Search for the cell housing the specified text and yield its (x, y) center coordinate. 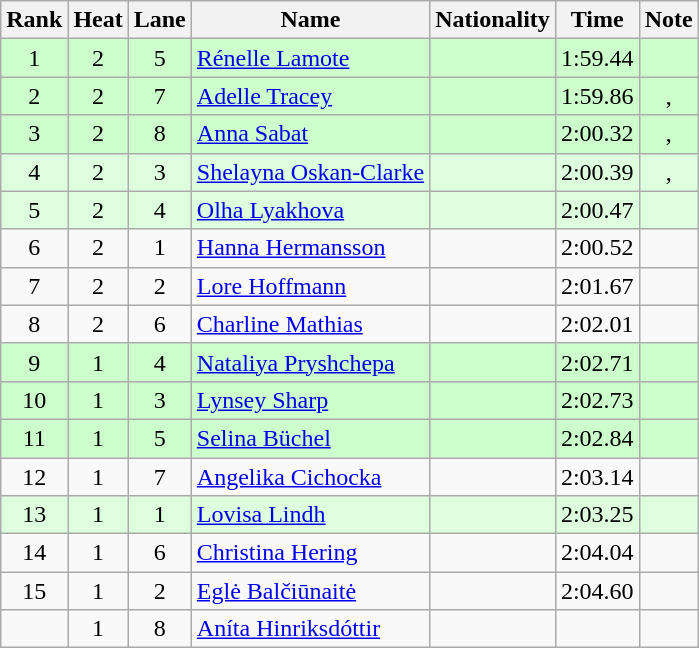
Olha Lyakhova (310, 210)
13 (34, 515)
2:04.60 (597, 591)
Rénelle Lamote (310, 58)
Lovisa Lindh (310, 515)
Lane (160, 20)
11 (34, 438)
2:00.47 (597, 210)
Rank (34, 20)
Nationality (493, 20)
Angelika Cichocka (310, 477)
2:02.73 (597, 400)
Adelle Tracey (310, 96)
2:01.67 (597, 286)
12 (34, 477)
Selina Büchel (310, 438)
Name (310, 20)
2:02.71 (597, 362)
2:03.25 (597, 515)
Note (668, 20)
2:03.14 (597, 477)
Nataliya Pryshchepa (310, 362)
2:02.01 (597, 324)
1:59.86 (597, 96)
10 (34, 400)
Lynsey Sharp (310, 400)
1:59.44 (597, 58)
Eglė Balčiūnaitė (310, 591)
Shelayna Oskan-Clarke (310, 172)
Time (597, 20)
2:00.32 (597, 134)
Charline Mathias (310, 324)
9 (34, 362)
Hanna Hermansson (310, 248)
2:02.84 (597, 438)
Heat (98, 20)
Aníta Hinriksdóttir (310, 629)
2:04.04 (597, 553)
14 (34, 553)
Anna Sabat (310, 134)
2:00.39 (597, 172)
15 (34, 591)
Lore Hoffmann (310, 286)
2:00.52 (597, 248)
Christina Hering (310, 553)
